Output the [X, Y] coordinate of the center of the cell containing the given text.  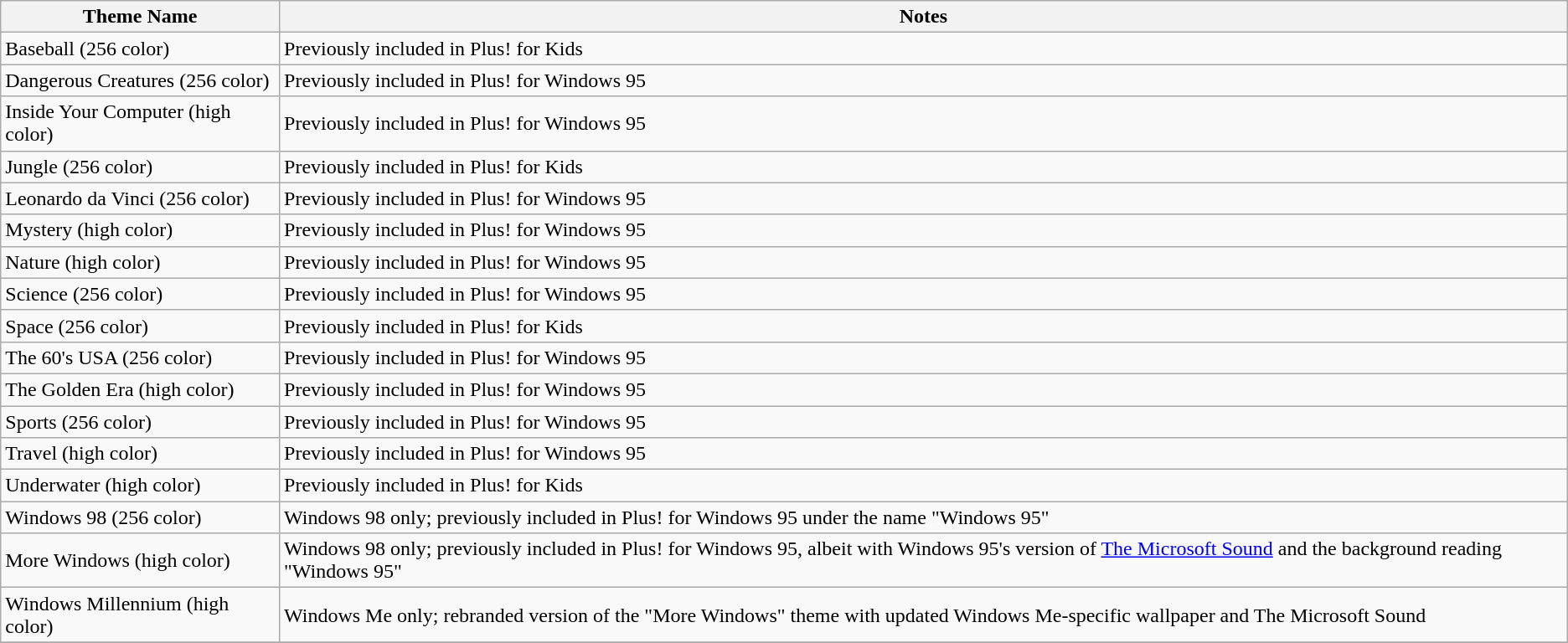
The 60's USA (256 color) [141, 358]
Mystery (high color) [141, 230]
Underwater (high color) [141, 486]
Baseball (256 color) [141, 49]
Space (256 color) [141, 326]
Inside Your Computer (high color) [141, 124]
Windows Me only; rebranded version of the "More Windows" theme with updated Windows Me-specific wallpaper and The Microsoft Sound [924, 615]
Windows Millennium (high color) [141, 615]
Jungle (256 color) [141, 167]
Windows 98 only; previously included in Plus! for Windows 95 under the name "Windows 95" [924, 517]
Sports (256 color) [141, 421]
Theme Name [141, 17]
More Windows (high color) [141, 561]
Notes [924, 17]
Windows 98 (256 color) [141, 517]
The Golden Era (high color) [141, 389]
Leonardo da Vinci (256 color) [141, 198]
Travel (high color) [141, 454]
Dangerous Creatures (256 color) [141, 80]
Science (256 color) [141, 294]
Nature (high color) [141, 262]
